Capture the cell that displays the provided text and extract its (x, y) central coordinate. 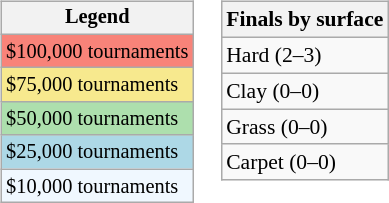
$100,000 tournaments (97, 51)
Legend (97, 18)
Grass (0–0) (304, 127)
$50,000 tournaments (97, 119)
$75,000 tournaments (97, 85)
Clay (0–0) (304, 91)
Hard (2–3) (304, 55)
Finals by surface (304, 20)
$25,000 tournaments (97, 152)
$10,000 tournaments (97, 186)
Carpet (0–0) (304, 162)
